Provide the (X, Y) coordinate of the cell's center where the given text is located.  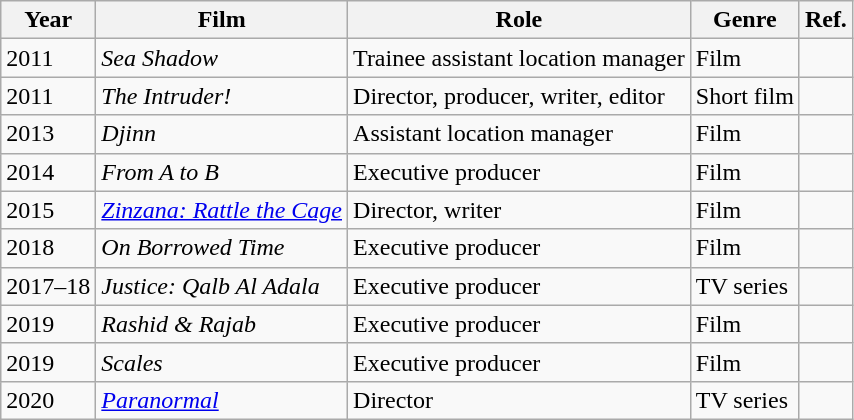
Trainee assistant location manager (520, 58)
Djinn (222, 134)
Genre (744, 20)
2018 (48, 248)
From A to B (222, 172)
Year (48, 20)
2014 (48, 172)
Director, producer, writer, editor (520, 96)
Director, writer (520, 210)
Justice: Qalb Al Adala (222, 286)
Sea Shadow (222, 58)
2013 (48, 134)
2020 (48, 400)
Scales (222, 362)
2015 (48, 210)
Ref. (826, 20)
Rashid & Rajab (222, 324)
The Intruder! (222, 96)
Role (520, 20)
Paranormal (222, 400)
Director (520, 400)
2017–18 (48, 286)
On Borrowed Time (222, 248)
Short film (744, 96)
Assistant location manager (520, 134)
Zinzana: Rattle the Cage (222, 210)
